Return the (x, y) coordinate for the center point of the cell that contains the specified text.  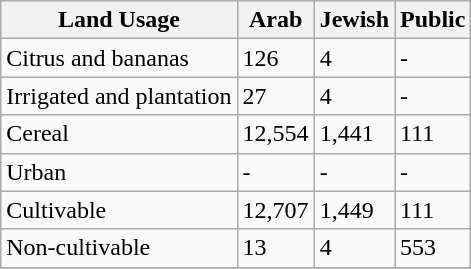
1,449 (354, 210)
12,707 (276, 210)
Jewish (354, 20)
27 (276, 96)
Arab (276, 20)
1,441 (354, 134)
Cultivable (119, 210)
Citrus and bananas (119, 58)
12,554 (276, 134)
Cereal (119, 134)
Land Usage (119, 20)
553 (433, 248)
Public (433, 20)
Urban (119, 172)
126 (276, 58)
Irrigated and plantation (119, 96)
13 (276, 248)
Non-cultivable (119, 248)
